For the text-containing cell, return its midpoint in [x, y] coordinate format. 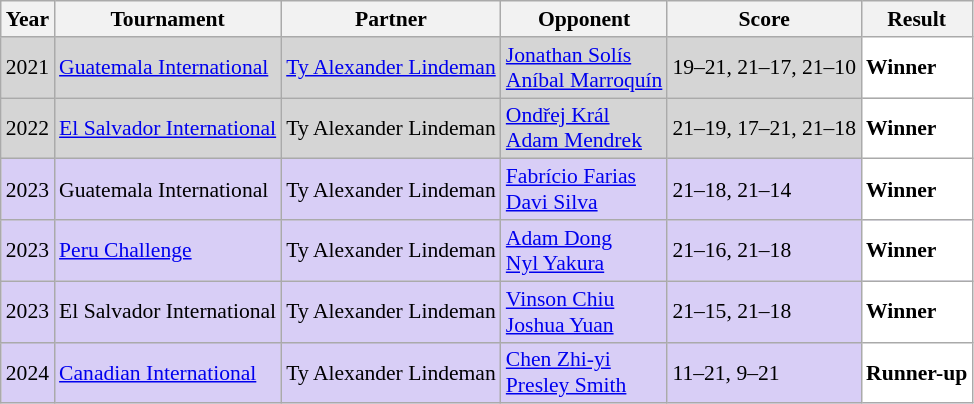
Opponent [584, 19]
2022 [28, 128]
Year [28, 19]
Vinson Chiu Joshua Yuan [584, 312]
21–19, 17–21, 21–18 [764, 128]
Runner-up [916, 372]
Score [764, 19]
2021 [28, 68]
21–15, 21–18 [764, 312]
Result [916, 19]
2024 [28, 372]
Canadian International [168, 372]
Peru Challenge [168, 250]
11–21, 9–21 [764, 372]
Fabrício Farias Davi Silva [584, 190]
Chen Zhi-yi Presley Smith [584, 372]
Tournament [168, 19]
Adam Dong Nyl Yakura [584, 250]
Jonathan Solís Aníbal Marroquín [584, 68]
Partner [391, 19]
Ondřej Král Adam Mendrek [584, 128]
21–18, 21–14 [764, 190]
19–21, 21–17, 21–10 [764, 68]
21–16, 21–18 [764, 250]
